Search for the cell housing the specified text and yield its (X, Y) center coordinate. 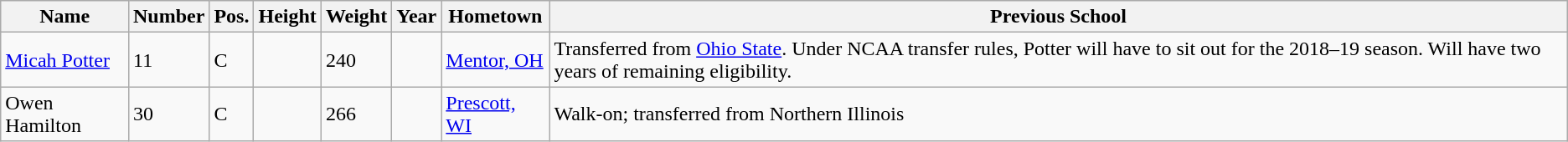
Name (65, 17)
Weight (356, 17)
30 (168, 114)
Pos. (231, 17)
Previous School (1059, 17)
240 (356, 60)
Prescott, WI (496, 114)
Micah Potter (65, 60)
Mentor, OH (496, 60)
Owen Hamilton (65, 114)
Number (168, 17)
11 (168, 60)
Year (417, 17)
Hometown (496, 17)
266 (356, 114)
Height (287, 17)
Walk-on; transferred from Northern Illinois (1059, 114)
